Locate the cell with the specified text and output its [X, Y] center coordinate. 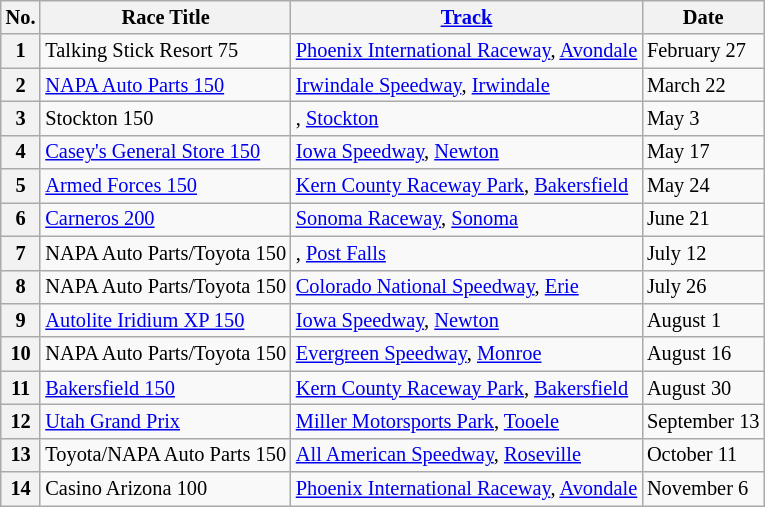
2 [21, 85]
Track [466, 17]
May 24 [703, 186]
Armed Forces 150 [165, 186]
Miller Motorsports Park, Tooele [466, 421]
NAPA Auto Parts 150 [165, 85]
September 13 [703, 421]
November 6 [703, 489]
, Stockton [466, 118]
3 [21, 118]
Evergreen Speedway, Monroe [466, 354]
May 3 [703, 118]
5 [21, 186]
13 [21, 455]
August 16 [703, 354]
Bakersfield 150 [165, 388]
11 [21, 388]
July 26 [703, 287]
No. [21, 17]
October 11 [703, 455]
August 1 [703, 320]
All American Speedway, Roseville [466, 455]
8 [21, 287]
Toyota/NAPA Auto Parts 150 [165, 455]
9 [21, 320]
Colorado National Speedway, Erie [466, 287]
June 21 [703, 219]
1 [21, 51]
, Post Falls [466, 253]
July 12 [703, 253]
Stockton 150 [165, 118]
March 22 [703, 85]
Race Title [165, 17]
4 [21, 152]
Utah Grand Prix [165, 421]
February 27 [703, 51]
10 [21, 354]
Autolite Iridium XP 150 [165, 320]
Casey's General Store 150 [165, 152]
Casino Arizona 100 [165, 489]
Talking Stick Resort 75 [165, 51]
August 30 [703, 388]
Carneros 200 [165, 219]
Sonoma Raceway, Sonoma [466, 219]
May 17 [703, 152]
12 [21, 421]
14 [21, 489]
7 [21, 253]
Irwindale Speedway, Irwindale [466, 85]
Date [703, 17]
6 [21, 219]
